Identify which cell holds the provided text, then report its [x, y] central coordinate. 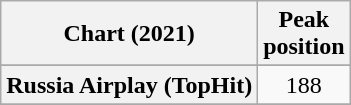
Peakposition [304, 34]
Russia Airplay (TopHit) [130, 85]
188 [304, 85]
Chart (2021) [130, 34]
